Find where the given text appears and provide that cell's center as [X, Y] coordinate. 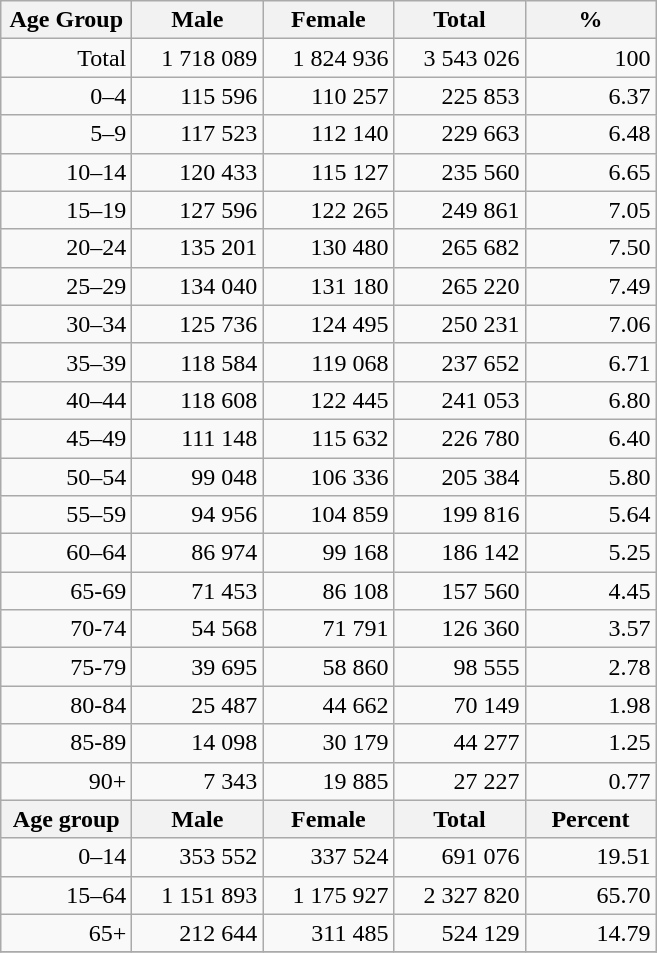
115 632 [328, 438]
120 433 [198, 172]
130 480 [328, 248]
6.37 [590, 96]
40–44 [66, 400]
1.98 [590, 705]
6.65 [590, 172]
4.45 [590, 591]
71 453 [198, 591]
1 718 089 [198, 58]
353 552 [198, 857]
7.06 [590, 324]
112 140 [328, 134]
111 148 [198, 438]
1 175 927 [328, 895]
30–34 [66, 324]
124 495 [328, 324]
241 053 [460, 400]
70-74 [66, 629]
25–29 [66, 286]
1 824 936 [328, 58]
0–14 [66, 857]
1 151 893 [198, 895]
199 816 [460, 515]
58 860 [328, 667]
131 180 [328, 286]
7.49 [590, 286]
71 791 [328, 629]
6.71 [590, 362]
6.48 [590, 134]
265 682 [460, 248]
135 201 [198, 248]
19 885 [328, 781]
3 543 026 [460, 58]
104 859 [328, 515]
80-84 [66, 705]
45–49 [66, 438]
86 108 [328, 591]
118 608 [198, 400]
7.50 [590, 248]
19.51 [590, 857]
65+ [66, 933]
691 076 [460, 857]
106 336 [328, 477]
7.05 [590, 210]
7 343 [198, 781]
5.25 [590, 553]
99 168 [328, 553]
15–19 [66, 210]
98 555 [460, 667]
65-69 [66, 591]
186 142 [460, 553]
311 485 [328, 933]
249 861 [460, 210]
86 974 [198, 553]
14 098 [198, 743]
94 956 [198, 515]
44 277 [460, 743]
119 068 [328, 362]
127 596 [198, 210]
524 129 [460, 933]
5.80 [590, 477]
50–54 [66, 477]
30 179 [328, 743]
% [590, 20]
2 327 820 [460, 895]
Age Group [66, 20]
229 663 [460, 134]
3.57 [590, 629]
70 149 [460, 705]
0–4 [66, 96]
250 231 [460, 324]
55–59 [66, 515]
225 853 [460, 96]
25 487 [198, 705]
54 568 [198, 629]
39 695 [198, 667]
134 040 [198, 286]
100 [590, 58]
118 584 [198, 362]
226 780 [460, 438]
5.64 [590, 515]
2.78 [590, 667]
6.40 [590, 438]
337 524 [328, 857]
90+ [66, 781]
44 662 [328, 705]
27 227 [460, 781]
6.80 [590, 400]
126 360 [460, 629]
14.79 [590, 933]
115 127 [328, 172]
157 560 [460, 591]
35–39 [66, 362]
110 257 [328, 96]
85-89 [66, 743]
65.70 [590, 895]
99 048 [198, 477]
15–64 [66, 895]
117 523 [198, 134]
60–64 [66, 553]
122 445 [328, 400]
Percent [590, 819]
125 736 [198, 324]
235 560 [460, 172]
20–24 [66, 248]
212 644 [198, 933]
10–14 [66, 172]
5–9 [66, 134]
115 596 [198, 96]
1.25 [590, 743]
237 652 [460, 362]
Age group [66, 819]
265 220 [460, 286]
122 265 [328, 210]
75-79 [66, 667]
205 384 [460, 477]
0.77 [590, 781]
